Extract the (X, Y) coordinate from the center of the cell holding the provided text.  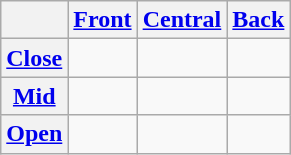
Central (182, 20)
Open (34, 134)
Close (34, 58)
Front (102, 20)
Back (258, 20)
Mid (34, 96)
